Locate the cell with the specified text and output its (x, y) center coordinate. 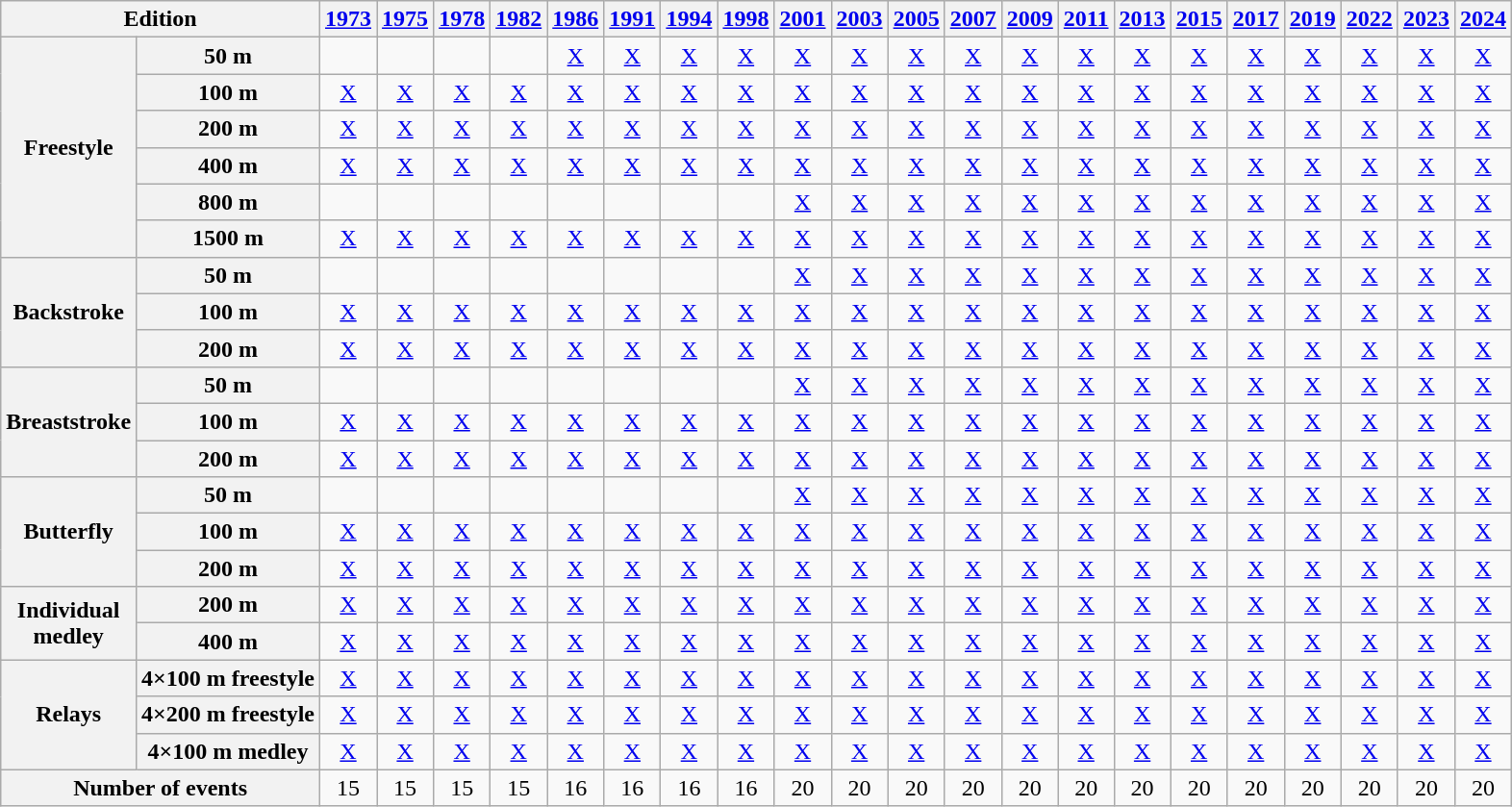
Relays (69, 715)
1973 (348, 19)
1975 (406, 19)
2017 (1256, 19)
Breaststroke (69, 421)
2007 (973, 19)
1986 (575, 19)
2003 (860, 19)
2013 (1143, 19)
2019 (1312, 19)
Butterfly (69, 532)
1500 m (229, 239)
1994 (689, 19)
2024 (1483, 19)
Individualmedley (69, 623)
4×200 m freestyle (229, 715)
1998 (746, 19)
Edition (161, 19)
2005 (916, 19)
2015 (1198, 19)
Freestyle (69, 147)
4×100 m freestyle (229, 678)
1982 (519, 19)
2009 (1029, 19)
Backstroke (69, 312)
2001 (802, 19)
2023 (1425, 19)
4×100 m medley (229, 751)
1978 (462, 19)
800 m (229, 202)
1991 (633, 19)
Number of events (161, 788)
2022 (1370, 19)
2011 (1086, 19)
